Detect which cell encompasses the target text, then output its (X, Y) center coordinate. 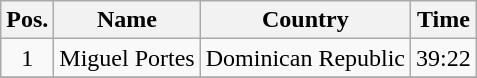
1 (28, 58)
Dominican Republic (305, 58)
Name (127, 20)
Time (444, 20)
Pos. (28, 20)
39:22 (444, 58)
Country (305, 20)
Miguel Portes (127, 58)
